For the text-containing cell, return its midpoint in (x, y) coordinate format. 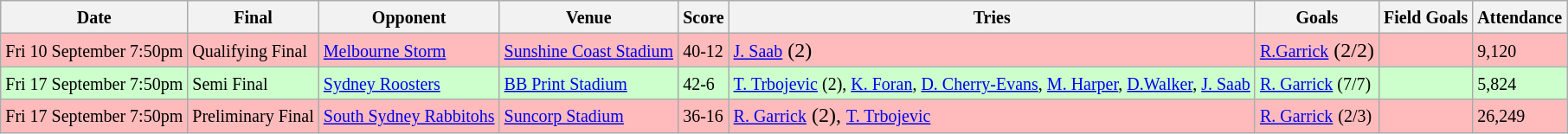
R. Garrick (7/7) (1317, 83)
Preliminary Final (254, 116)
42-6 (704, 83)
Suncorp Stadium (588, 116)
Field Goals (1426, 17)
J. Saab (2) (992, 50)
36-16 (704, 116)
Sunshine Coast Stadium (588, 50)
Venue (588, 17)
R. Garrick (2/3) (1317, 116)
Date (94, 17)
40-12 (704, 50)
Semi Final (254, 83)
Fri 10 September 7:50pm (94, 50)
Opponent (408, 17)
BB Print Stadium (588, 83)
Final (254, 17)
T. Trbojevic (2), K. Foran, D. Cherry-Evans, M. Harper, D.Walker, J. Saab (992, 83)
R. Garrick (2), T. Trbojevic (992, 116)
Attendance (1520, 17)
Tries (992, 17)
Qualifying Final (254, 50)
Goals (1317, 17)
Sydney Roosters (408, 83)
South Sydney Rabbitohs (408, 116)
Score (704, 17)
9,120 (1520, 50)
R.Garrick (2/2) (1317, 50)
Melbourne Storm (408, 50)
26,249 (1520, 116)
5,824 (1520, 83)
